Detect which cell encompasses the target text, then output its (X, Y) center coordinate. 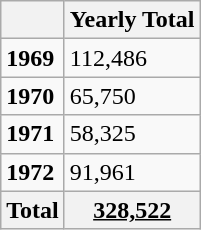
Total (33, 210)
328,522 (132, 210)
1972 (33, 172)
112,486 (132, 58)
58,325 (132, 134)
Yearly Total (132, 20)
65,750 (132, 96)
1970 (33, 96)
1969 (33, 58)
91,961 (132, 172)
1971 (33, 134)
